For the text-containing cell, return its midpoint in [X, Y] coordinate format. 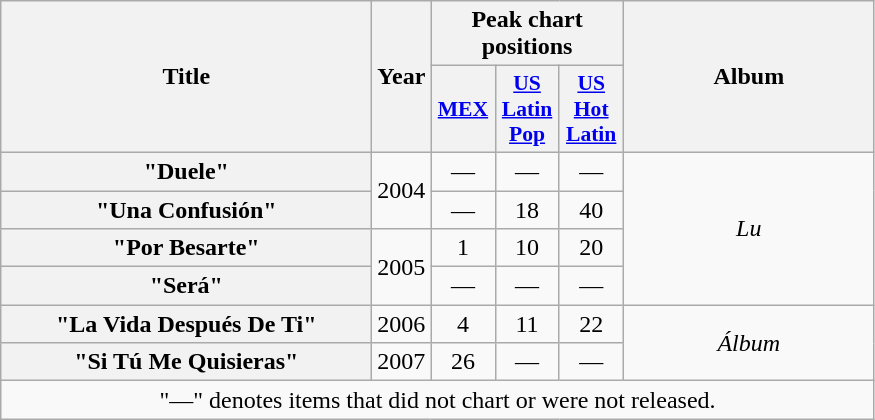
"Duele" [186, 171]
Lu [748, 228]
22 [591, 324]
2006 [402, 324]
Álbum [748, 343]
US Hot Latin [591, 110]
18 [527, 209]
2005 [402, 267]
"Una Confusión" [186, 209]
Album [748, 77]
11 [527, 324]
2004 [402, 190]
"Por Besarte" [186, 248]
MEX [463, 110]
1 [463, 248]
10 [527, 248]
US Latin Pop [527, 110]
"—" denotes items that did not chart or were not released. [438, 400]
"La Vida Después De Ti" [186, 324]
"Si Tú Me Quisieras" [186, 362]
Peak chart positions [527, 34]
Title [186, 77]
26 [463, 362]
4 [463, 324]
2007 [402, 362]
20 [591, 248]
40 [591, 209]
Year [402, 77]
"Será" [186, 286]
